Output the [X, Y] coordinate of the center of the cell containing the given text.  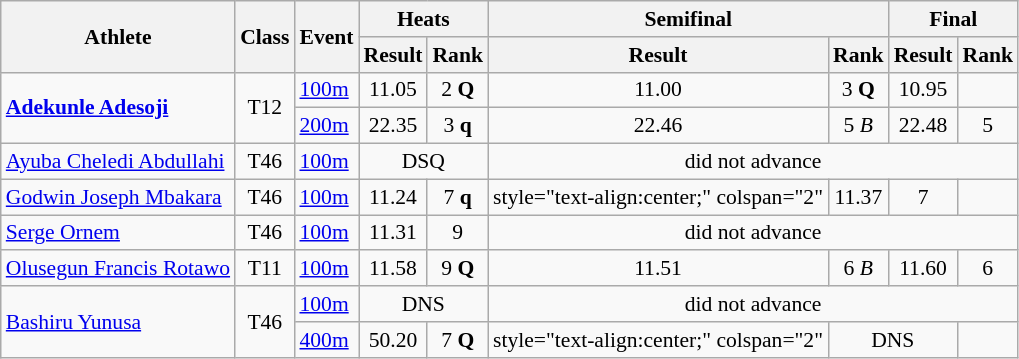
22.35 [394, 126]
3 q [458, 126]
7 q [458, 197]
9 Q [458, 269]
9 [458, 233]
11.24 [394, 197]
11.31 [394, 233]
10.95 [924, 90]
Event [326, 36]
5 [988, 126]
6 B [858, 269]
Adekunle Adesoji [118, 108]
11.37 [858, 197]
Final [954, 19]
11.05 [394, 90]
11.00 [658, 90]
3 Q [858, 90]
200m [326, 126]
11.58 [394, 269]
11.51 [658, 269]
7 Q [458, 340]
Bashiru Yunusa [118, 322]
Godwin Joseph Mbakara [118, 197]
Olusegun Francis Rotawo [118, 269]
22.48 [924, 126]
Athlete [118, 36]
T11 [264, 269]
400m [326, 340]
DSQ [424, 162]
22.46 [658, 126]
Ayuba Cheledi Abdullahi [118, 162]
50.20 [394, 340]
Class [264, 36]
T12 [264, 108]
6 [988, 269]
5 B [858, 126]
Heats [424, 19]
Semifinal [688, 19]
11.60 [924, 269]
2 Q [458, 90]
7 [924, 197]
Serge Ornem [118, 233]
